Identify which cell holds the provided text, then report its (x, y) central coordinate. 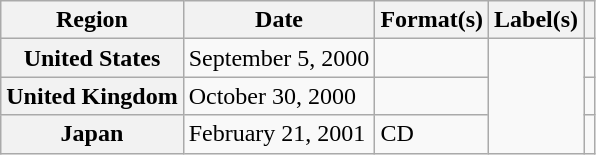
Japan (92, 134)
Date (279, 20)
September 5, 2000 (279, 58)
October 30, 2000 (279, 96)
Region (92, 20)
February 21, 2001 (279, 134)
United States (92, 58)
United Kingdom (92, 96)
Format(s) (432, 20)
CD (432, 134)
Label(s) (536, 20)
